Identify which cell holds the provided text, then report its (X, Y) central coordinate. 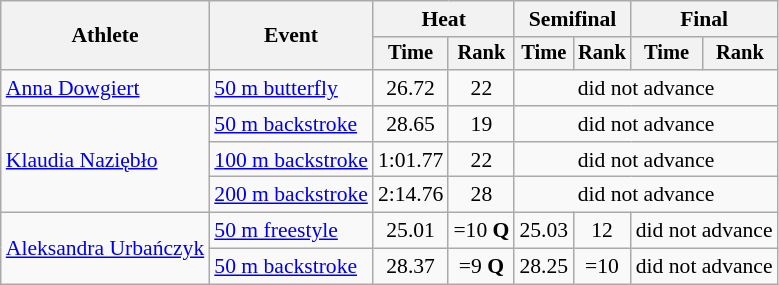
Semifinal (572, 19)
25.03 (544, 231)
50 m freestyle (291, 231)
Klaudia Naziębło (106, 160)
50 m butterfly (291, 88)
26.72 (410, 88)
28.25 (544, 267)
Final (704, 19)
Aleksandra Urbańczyk (106, 248)
100 m backstroke (291, 160)
Event (291, 36)
2:14.76 (410, 195)
1:01.77 (410, 160)
28 (481, 195)
28.65 (410, 124)
12 (602, 231)
=10 Q (481, 231)
28.37 (410, 267)
=10 (602, 267)
=9 Q (481, 267)
200 m backstroke (291, 195)
19 (481, 124)
Anna Dowgiert (106, 88)
Heat (444, 19)
Athlete (106, 36)
25.01 (410, 231)
